Capture the cell that displays the provided text and extract its (X, Y) central coordinate. 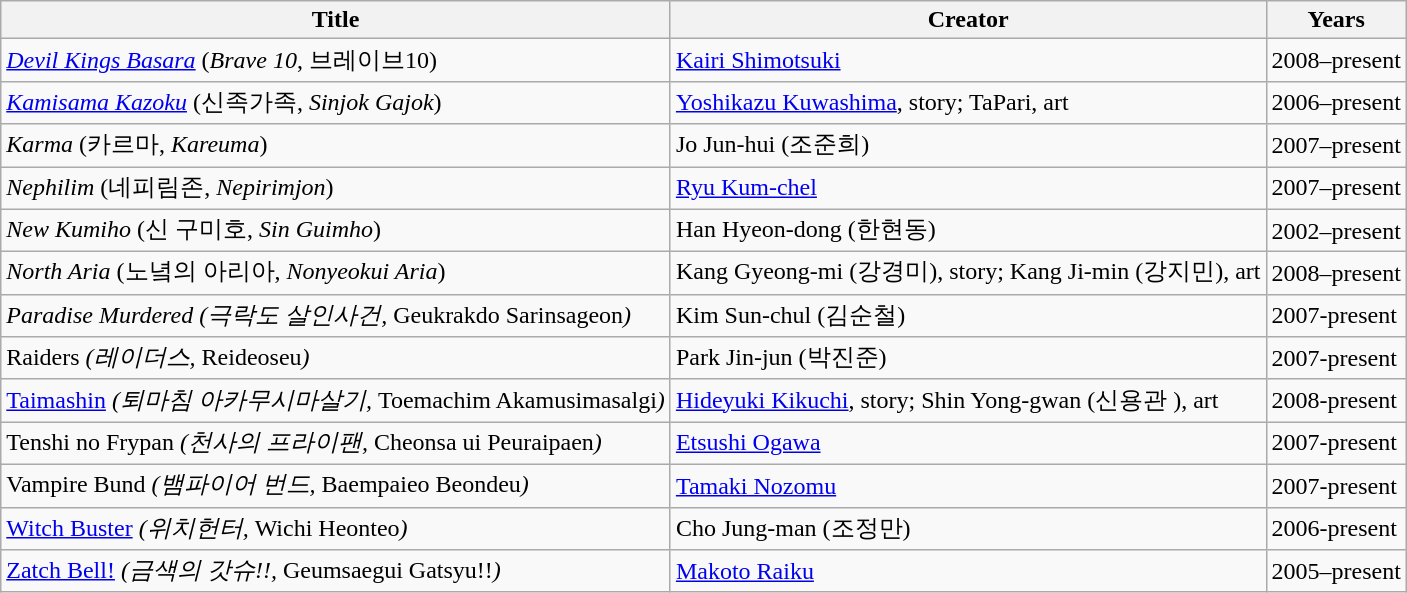
2008-present (1336, 400)
Jo Jun-hui (조준희) (968, 146)
2005–present (1336, 572)
Title (336, 20)
Cho Jung-man (조정만) (968, 528)
Raiders (레이더스, Reideoseu) (336, 358)
Makoto Raiku (968, 572)
Park Jin-jun (박진준) (968, 358)
Kang Gyeong-mi (강경미), story; Kang Ji-min (강지민), art (968, 274)
Etsushi Ogawa (968, 444)
Creator (968, 20)
Karma (카르마, Kareuma) (336, 146)
Ryu Kum-chel (968, 188)
Taimashin (퇴마침 아카무시마살기, Toemachim Akamusimasalgi) (336, 400)
Kim Sun-chul (김순철) (968, 316)
Witch Buster (위치헌터, Wichi Heonteo) (336, 528)
2006–present (1336, 102)
Kamisama Kazoku (신족가족, Sinjok Gajok) (336, 102)
2002–present (1336, 230)
Hideyuki Kikuchi, story; Shin Yong-gwan (신용관 ), art (968, 400)
Nephilim (네피림존, Nepirimjon) (336, 188)
2006-present (1336, 528)
Years (1336, 20)
Vampire Bund (뱀파이어 번드, Baempaieo Beondeu) (336, 486)
Han Hyeon-dong (한현동) (968, 230)
Paradise Murdered (극락도 살인사건, Geukrakdo Sarinsageon) (336, 316)
Kairi Shimotsuki (968, 60)
Yoshikazu Kuwashima, story; TaPari, art (968, 102)
North Aria (노녘의 아리아, Nonyeokui Aria) (336, 274)
New Kumiho (신 구미호, Sin Guimho) (336, 230)
Tamaki Nozomu (968, 486)
Zatch Bell! (금색의 갓슈!!, Geumsaegui Gatsyu!!) (336, 572)
Devil Kings Basara (Brave 10, 브레이브10) (336, 60)
Tenshi no Frypan (천사의 프라이팬, Cheonsa ui Peuraipaen) (336, 444)
